Output the [X, Y] coordinate of the center of the cell containing the given text.  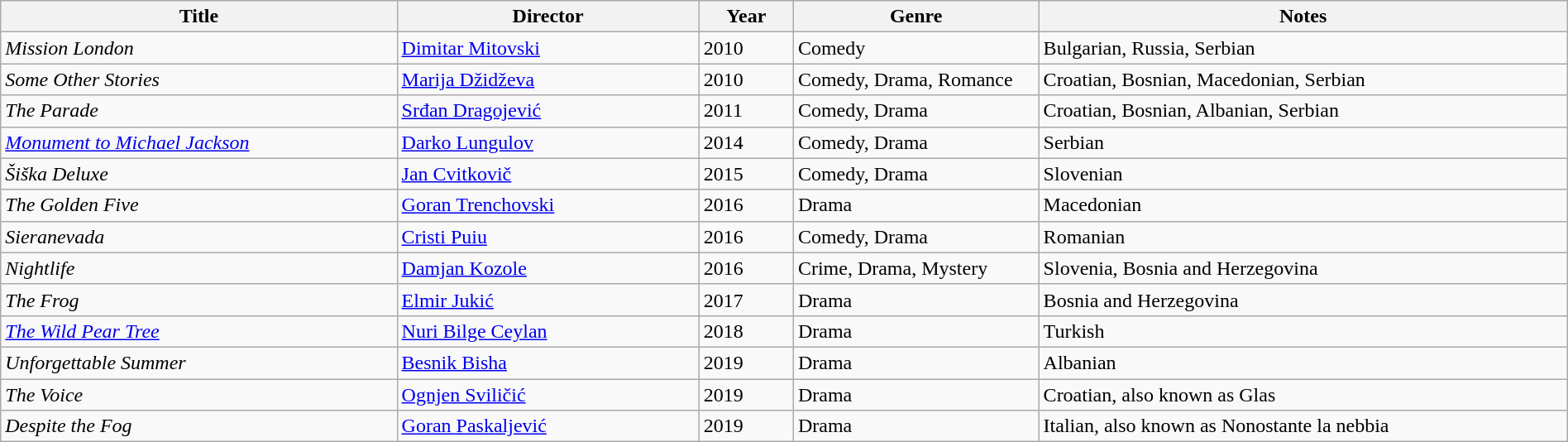
Mission London [198, 48]
Dimitar Mitovski [547, 48]
Macedonian [1303, 205]
Marija Džidževa [547, 79]
Damjan Kozole [547, 268]
The Parade [198, 111]
Goran Paskaljević [547, 426]
2015 [746, 174]
Despite the Fog [198, 426]
Some Other Stories [198, 79]
Monument to Michael Jackson [198, 142]
Italian, also known as Nonostante la nebbia [1303, 426]
Šiška Deluxe [198, 174]
Goran Trenchovski [547, 205]
Year [746, 17]
2018 [746, 331]
Genre [916, 17]
Nightlife [198, 268]
Title [198, 17]
Srđan Dragojević [547, 111]
Notes [1303, 17]
Cristi Puiu [547, 237]
2017 [746, 300]
Besnik Bisha [547, 363]
Comedy, Drama, Romance [916, 79]
Slovenian [1303, 174]
Nuri Bilge Ceylan [547, 331]
Romanian [1303, 237]
Ognjen Sviličić [547, 395]
2011 [746, 111]
Serbian [1303, 142]
The Frog [198, 300]
Croatian, also known as Glas [1303, 395]
The Voice [198, 395]
Slovenia, Bosnia and Herzegovina [1303, 268]
The Golden Five [198, 205]
Darko Lungulov [547, 142]
Unforgettable Summer [198, 363]
2014 [746, 142]
Bulgarian, Russia, Serbian [1303, 48]
Crime, Drama, Mystery [916, 268]
Sieranevada [198, 237]
Elmir Jukić [547, 300]
Croatian, Bosnian, Albanian, Serbian [1303, 111]
Bosnia and Herzegovina [1303, 300]
Director [547, 17]
Albanian [1303, 363]
Comedy [916, 48]
Jan Cvitkovič [547, 174]
The Wild Pear Tree [198, 331]
Croatian, Bosnian, Macedonian, Serbian [1303, 79]
Turkish [1303, 331]
